Output the [X, Y] coordinate of the center of the cell containing the given text.  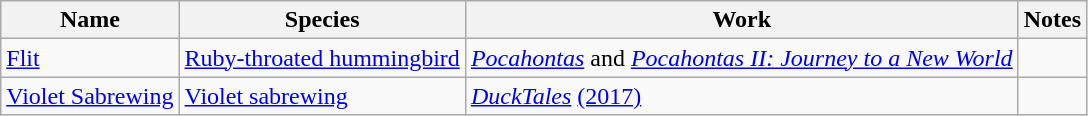
Notes [1052, 20]
Violet Sabrewing [90, 96]
Flit [90, 58]
Pocahontas and Pocahontas II: Journey to a New World [742, 58]
Work [742, 20]
Violet sabrewing [322, 96]
Ruby-throated hummingbird [322, 58]
Name [90, 20]
Species [322, 20]
DuckTales (2017) [742, 96]
